Search for the cell housing the specified text and yield its (X, Y) center coordinate. 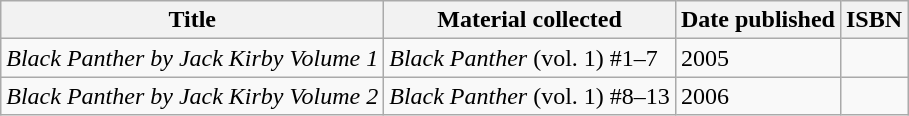
Black Panther (vol. 1) #1–7 (530, 58)
Material collected (530, 20)
Black Panther by Jack Kirby Volume 1 (192, 58)
2006 (758, 96)
Black Panther by Jack Kirby Volume 2 (192, 96)
Date published (758, 20)
2005 (758, 58)
Title (192, 20)
ISBN (874, 20)
Black Panther (vol. 1) #8–13 (530, 96)
